Identify which cell holds the provided text, then report its (x, y) central coordinate. 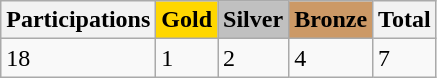
2 (254, 58)
1 (187, 58)
7 (405, 58)
4 (331, 58)
Participations (78, 20)
Bronze (331, 20)
Total (405, 20)
Gold (187, 20)
18 (78, 58)
Silver (254, 20)
